Locate the cell with the specified text and output its [X, Y] center coordinate. 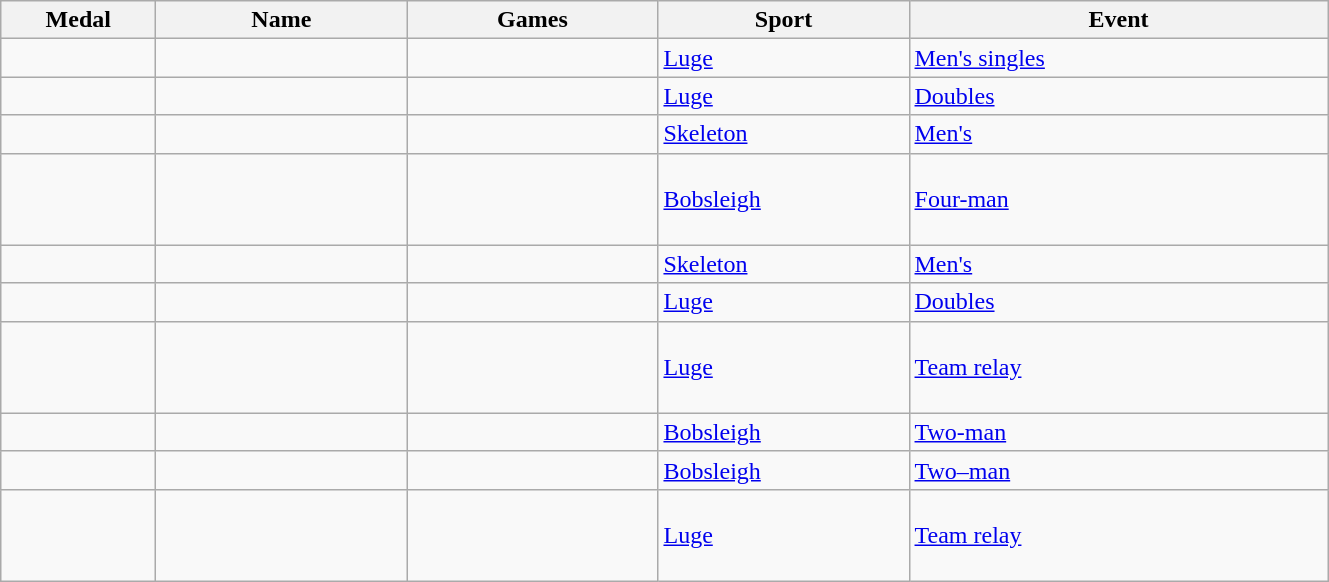
Four-man [1118, 199]
Men's singles [1118, 58]
Games [532, 20]
Two-man [1118, 432]
Event [1118, 20]
Medal [78, 20]
Name [282, 20]
Two–man [1118, 470]
Sport [784, 20]
